Locate the cell with the specified text and output its (x, y) center coordinate. 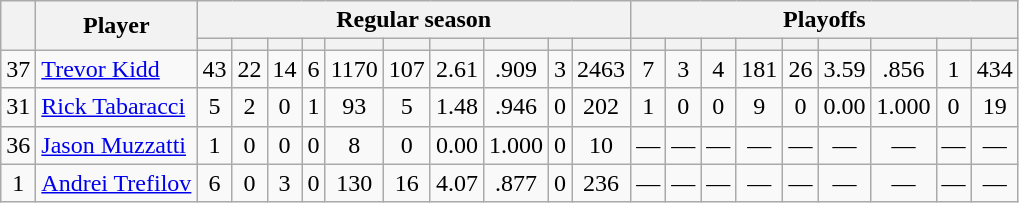
37 (18, 69)
Jason Muzzatti (116, 145)
Rick Tabaracci (116, 107)
434 (994, 69)
2.61 (456, 69)
31 (18, 107)
2 (250, 107)
Player (116, 26)
1170 (354, 69)
43 (214, 69)
236 (602, 183)
4 (718, 69)
130 (354, 183)
14 (284, 69)
181 (760, 69)
7 (648, 69)
19 (994, 107)
26 (800, 69)
36 (18, 145)
107 (406, 69)
.946 (516, 107)
4.07 (456, 183)
10 (602, 145)
93 (354, 107)
Playoffs (825, 20)
Trevor Kidd (116, 69)
2463 (602, 69)
202 (602, 107)
.877 (516, 183)
.909 (516, 69)
8 (354, 145)
22 (250, 69)
Andrei Trefilov (116, 183)
.856 (904, 69)
16 (406, 183)
9 (760, 107)
Regular season (414, 20)
1.48 (456, 107)
3.59 (844, 69)
